Search for the cell housing the specified text and yield its (X, Y) center coordinate. 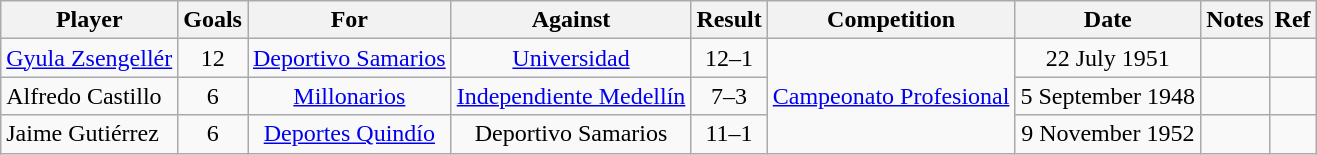
22 July 1951 (1108, 58)
Date (1108, 20)
Millonarios (350, 96)
Deportes Quindío (350, 134)
9 November 1952 (1108, 134)
12 (213, 58)
12–1 (729, 58)
Gyula Zsengellér (90, 58)
Result (729, 20)
Against (571, 20)
Independiente Medellín (571, 96)
Campeonato Profesional (891, 96)
5 September 1948 (1108, 96)
Universidad (571, 58)
11–1 (729, 134)
Goals (213, 20)
Notes (1235, 20)
7–3 (729, 96)
Competition (891, 20)
Ref (1292, 20)
Alfredo Castillo (90, 96)
Player (90, 20)
Jaime Gutiérrez (90, 134)
For (350, 20)
